Identify which cell holds the provided text, then report its [X, Y] central coordinate. 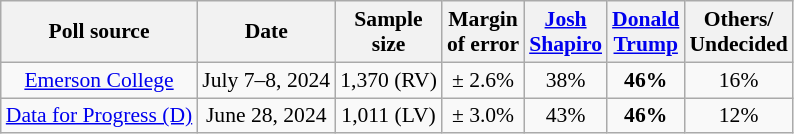
Data for Progress (D) [100, 116]
JoshShapiro [566, 32]
Emerson College [100, 80]
Marginof error [483, 32]
Others/Undecided [738, 32]
± 2.6% [483, 80]
12% [738, 116]
16% [738, 80]
DonaldTrump [646, 32]
1,011 (LV) [388, 116]
38% [566, 80]
Date [266, 32]
Samplesize [388, 32]
± 3.0% [483, 116]
43% [566, 116]
July 7–8, 2024 [266, 80]
June 28, 2024 [266, 116]
Poll source [100, 32]
1,370 (RV) [388, 80]
